Detect which cell encompasses the target text, then output its (x, y) center coordinate. 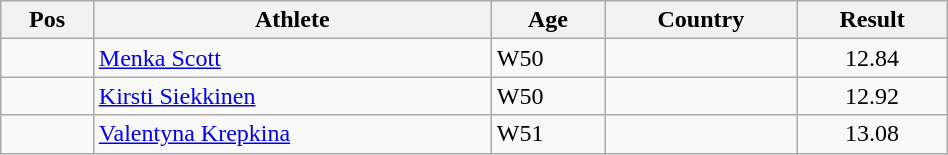
Kirsti Siekkinen (292, 96)
12.92 (872, 96)
13.08 (872, 134)
Country (701, 20)
12.84 (872, 58)
Pos (48, 20)
Athlete (292, 20)
Valentyna Krepkina (292, 134)
Result (872, 20)
W51 (548, 134)
Menka Scott (292, 58)
Age (548, 20)
